Scan for the cell matching the given text and deliver its (x, y) coordinate at center. 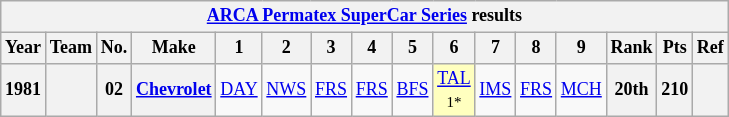
DAY (239, 90)
210 (675, 90)
3 (332, 48)
Pts (675, 48)
9 (581, 48)
Make (174, 48)
NWS (286, 90)
Year (24, 48)
ARCA Permatex SuperCar Series results (364, 16)
1981 (24, 90)
8 (536, 48)
02 (114, 90)
Team (70, 48)
2 (286, 48)
7 (496, 48)
4 (372, 48)
No. (114, 48)
TAL1* (454, 90)
5 (412, 48)
1 (239, 48)
BFS (412, 90)
Chevrolet (174, 90)
20th (632, 90)
IMS (496, 90)
Rank (632, 48)
MCH (581, 90)
Ref (710, 48)
6 (454, 48)
